Determine the (x, y) coordinate at the center of the cell enclosing the given text.  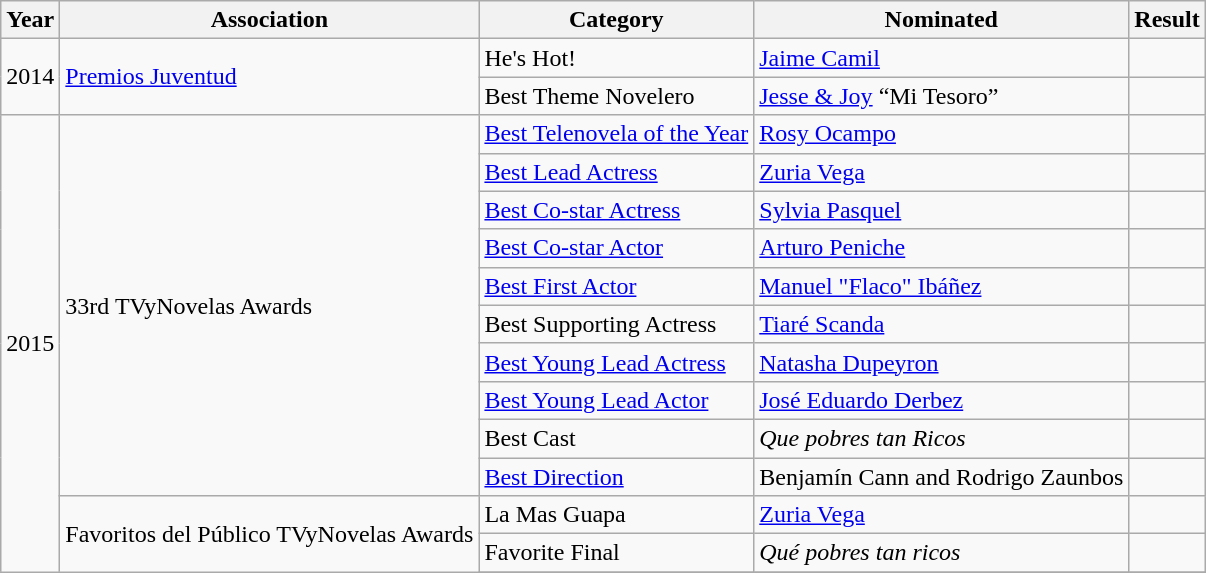
Manuel "Flaco" Ibáñez (942, 286)
33rd TVyNovelas Awards (270, 306)
Favoritos del Público TVyNovelas Awards (270, 534)
Year (30, 20)
Nominated (942, 20)
Favorite Final (616, 553)
Association (270, 20)
Best First Actor (616, 286)
Natasha Dupeyron (942, 362)
2015 (30, 344)
Best Supporting Actress (616, 324)
Que pobres tan Ricos (942, 438)
Qué pobres tan ricos (942, 553)
Best Co-star Actor (616, 248)
Best Young Lead Actress (616, 362)
Best Young Lead Actor (616, 400)
Arturo Peniche (942, 248)
Best Lead Actress (616, 172)
La Mas Guapa (616, 515)
He's Hot! (616, 58)
Best Co-star Actress (616, 210)
José Eduardo Derbez (942, 400)
Benjamín Cann and Rodrigo Zaunbos (942, 477)
Jaime Camil (942, 58)
Premios Juventud (270, 77)
Best Telenovela of the Year (616, 134)
Best Direction (616, 477)
Category (616, 20)
Rosy Ocampo (942, 134)
Sylvia Pasquel (942, 210)
Result (1167, 20)
Tiaré Scanda (942, 324)
2014 (30, 77)
Best Cast (616, 438)
Jesse & Joy “Mi Tesoro” (942, 96)
Best Theme Novelero (616, 96)
